From the cell containing the given text, extract its center point as [x, y] coordinate. 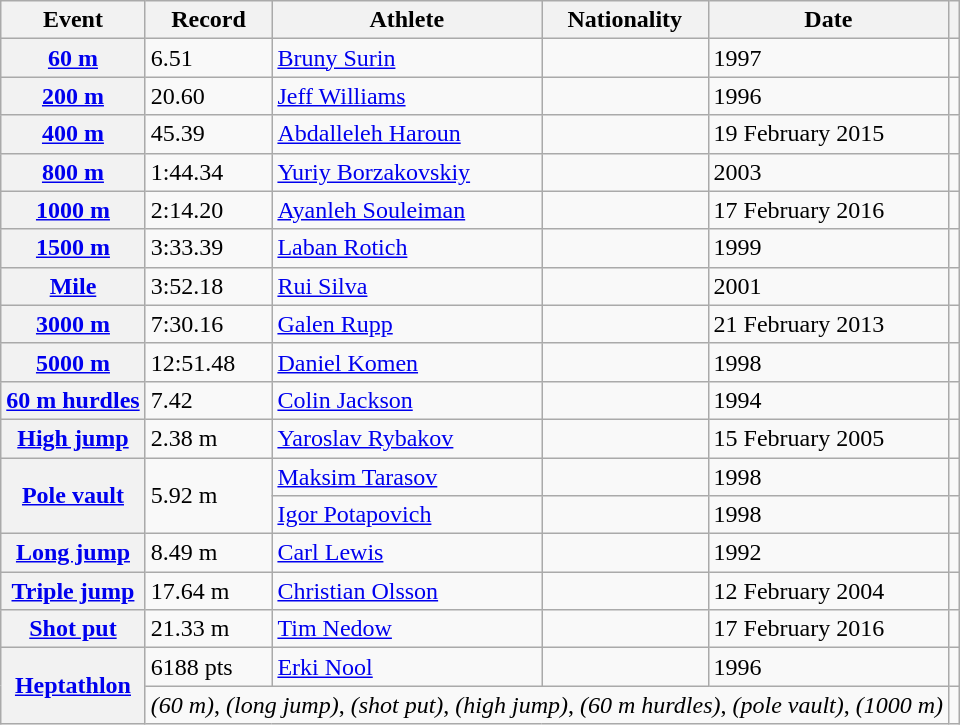
Event [73, 20]
Jeff Williams [407, 96]
1992 [828, 553]
2001 [828, 286]
45.39 [208, 134]
Nationality [625, 20]
6188 pts [208, 667]
Christian Olsson [407, 591]
800 m [73, 172]
20.60 [208, 96]
Laban Rotich [407, 248]
1500 m [73, 248]
5.92 m [208, 496]
12:51.48 [208, 362]
Shot put [73, 629]
2.38 m [208, 438]
Long jump [73, 553]
Pole vault [73, 496]
Triple jump [73, 591]
1997 [828, 58]
7:30.16 [208, 324]
5000 m [73, 362]
Mile [73, 286]
7.42 [208, 400]
Igor Potapovich [407, 515]
Date [828, 20]
Yuriy Borzakovskiy [407, 172]
60 m hurdles [73, 400]
Heptathlon [73, 686]
3:33.39 [208, 248]
Ayanleh Souleiman [407, 210]
1999 [828, 248]
Record [208, 20]
Yaroslav Rybakov [407, 438]
Maksim Tarasov [407, 477]
15 February 2005 [828, 438]
60 m [73, 58]
400 m [73, 134]
Colin Jackson [407, 400]
8.49 m [208, 553]
19 February 2015 [828, 134]
Erki Nool [407, 667]
2:14.20 [208, 210]
21.33 m [208, 629]
Tim Nedow [407, 629]
1000 m [73, 210]
Athlete [407, 20]
Abdalleleh Haroun [407, 134]
6.51 [208, 58]
1994 [828, 400]
Rui Silva [407, 286]
Bruny Surin [407, 58]
(60 m), (long jump), (shot put), (high jump), (60 m hurdles), (pole vault), (1000 m) [546, 705]
Carl Lewis [407, 553]
17.64 m [208, 591]
200 m [73, 96]
1:44.34 [208, 172]
2003 [828, 172]
Daniel Komen [407, 362]
12 February 2004 [828, 591]
21 February 2013 [828, 324]
High jump [73, 438]
Galen Rupp [407, 324]
3000 m [73, 324]
3:52.18 [208, 286]
